Search for the cell housing the specified text and yield its [x, y] center coordinate. 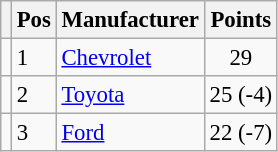
29 [240, 58]
Pos [34, 20]
1 [34, 58]
2 [34, 95]
Toyota [130, 95]
Chevrolet [130, 58]
22 (-7) [240, 133]
25 (-4) [240, 95]
Points [240, 20]
3 [34, 133]
Ford [130, 133]
Manufacturer [130, 20]
